Locate the cell with the specified text and output its (x, y) center coordinate. 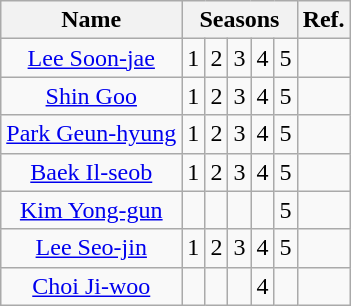
Seasons (240, 20)
Baek Il-seob (92, 172)
Lee Soon-jae (92, 58)
Name (92, 20)
Lee Seo-jin (92, 248)
Kim Yong-gun (92, 210)
Choi Ji-woo (92, 286)
Shin Goo (92, 96)
Park Geun-hyung (92, 134)
Ref. (324, 20)
